Locate the cell with the specified text and output its [X, Y] center coordinate. 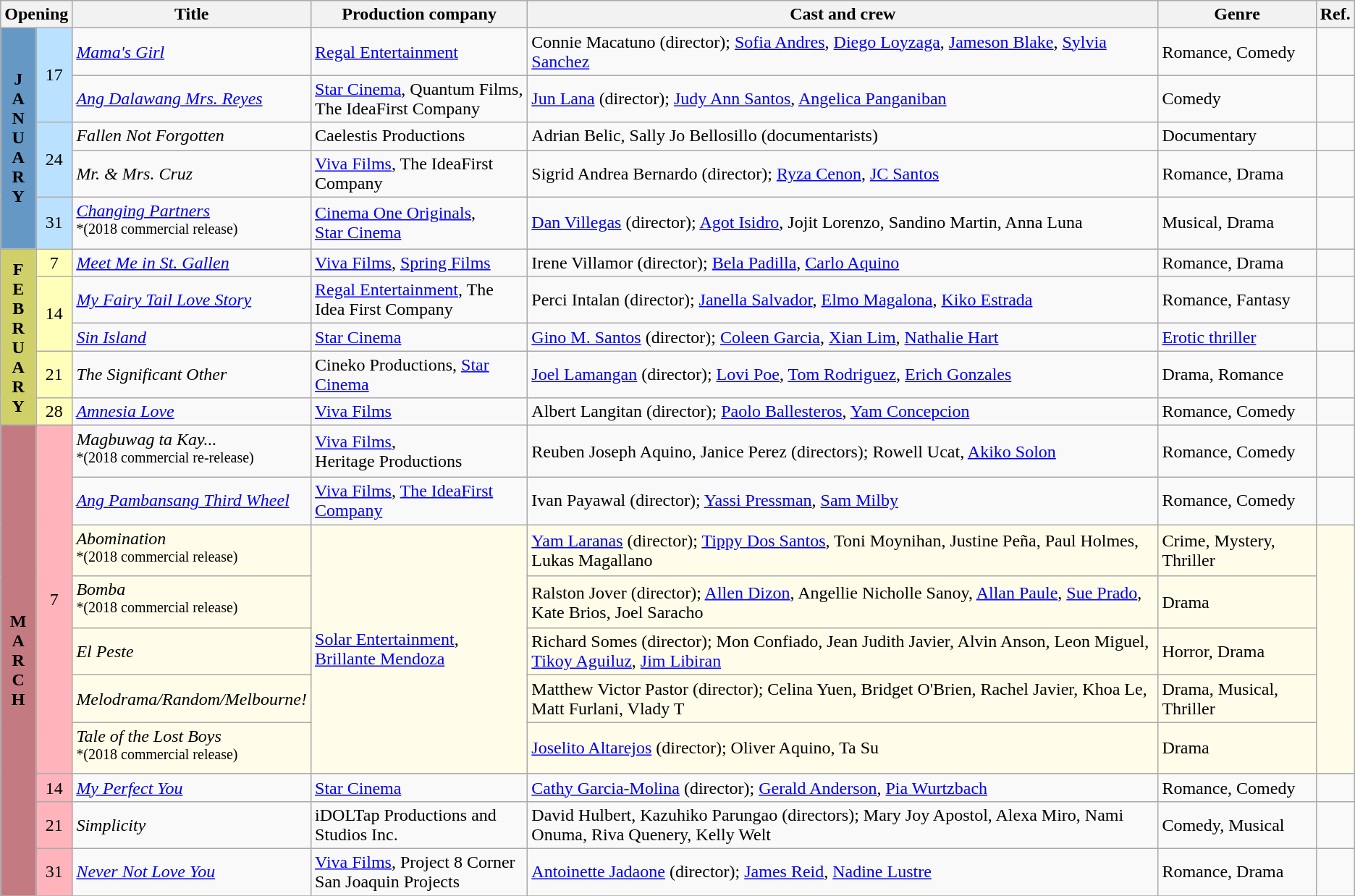
Richard Somes (director); Mon Confiado, Jean Judith Javier, Alvin Anson, Leon Miguel, Tikoy Aguiluz, Jim Libiran [843, 651]
Abomination *(2018 commercial release) [192, 551]
Title [192, 14]
Antoinette Jadaone (director); James Reid, Nadine Lustre [843, 871]
Bomba *(2018 commercial release) [192, 602]
Romance, Fantasy [1237, 300]
Mr. & Mrs. Cruz [192, 174]
Matthew Victor Pastor (director); Celina Yuen, Bridget O'Brien, Rachel Javier, Khoa Le, Matt Furlani, Vlady T [843, 699]
Ref. [1335, 14]
Comedy, Musical [1237, 825]
Production company [420, 14]
Caelestis Productions [420, 136]
Ang Dalawang Mrs. Reyes [192, 98]
Drama, Musical, Thriller [1237, 699]
iDOLTap Productions and Studios Inc. [420, 825]
The Significant Other [192, 375]
Joselito Altarejos (director); Oliver Aquino, Ta Su [843, 748]
Viva Films, Spring Films [420, 263]
Crime, Mystery, Thriller [1237, 551]
Never Not Love You [192, 871]
Jun Lana (director); Judy Ann Santos, Angelica Panganiban [843, 98]
Melodrama/Random/Melbourne! [192, 699]
Albert Langitan (director); Paolo Ballesteros, Yam Concepcion [843, 412]
Comedy [1237, 98]
Star Cinema, Quantum Films, The IdeaFirst Company [420, 98]
Solar Entertainment,Brillante Mendoza [420, 650]
17 [54, 75]
My Perfect You [192, 787]
Cast and crew [843, 14]
Adrian Belic, Sally Jo Bellosillo (documentarists) [843, 136]
Genre [1237, 14]
Dan Villegas (director); Agot Isidro, Jojit Lorenzo, Sandino Martin, Anna Luna [843, 223]
Magbuwag ta Kay... *(2018 commercial re-release) [192, 452]
Ang Pambansang Third Wheel [192, 501]
Joel Lamangan (director); Lovi Poe, Tom Rodriguez, Erich Gonzales [843, 375]
Documentary [1237, 136]
28 [54, 412]
Gino M. Santos (director); Coleen Garcia, Xian Lim, Nathalie Hart [843, 337]
Amnesia Love [192, 412]
El Peste [192, 651]
Regal Entertainment, The Idea First Company [420, 300]
FEBRUARY [19, 337]
Horror, Drama [1237, 651]
Cineko Productions, Star Cinema [420, 375]
Ralston Jover (director); Allen Dizon, Angellie Nicholle Sanoy, Allan Paule, Sue Prado, Kate Brios, Joel Saracho [843, 602]
Drama, Romance [1237, 375]
David Hulbert, Kazuhiko Parungao (directors); Mary Joy Apostol, Alexa Miro, Nami Onuma, Riva Quenery, Kelly Welt [843, 825]
My Fairy Tail Love Story [192, 300]
Viva Films [420, 412]
Yam Laranas (director); Tippy Dos Santos, Toni Moynihan, Justine Peña, Paul Holmes, Lukas Magallano [843, 551]
JANUARY [19, 139]
Simplicity [192, 825]
Sigrid Andrea Bernardo (director); Ryza Cenon, JC Santos [843, 174]
24 [54, 159]
Perci Intalan (director); Janella Salvador, Elmo Magalona, Kiko Estrada [843, 300]
Tale of the Lost Boys *(2018 commercial release) [192, 748]
Fallen Not Forgotten [192, 136]
Sin Island [192, 337]
Musical, Drama [1237, 223]
Changing Partners *(2018 commercial release) [192, 223]
Opening [36, 14]
Viva Films, Project 8 Corner San Joaquin Projects [420, 871]
Connie Macatuno (director); Sofia Andres, Diego Loyzaga, Jameson Blake, Sylvia Sanchez [843, 52]
Cathy Garcia-Molina (director); Gerald Anderson, Pia Wurtzbach [843, 787]
Mama's Girl [192, 52]
Viva Films,Heritage Productions [420, 452]
Regal Entertainment [420, 52]
Cinema One Originals,Star Cinema [420, 223]
MARCH [19, 661]
Irene Villamor (director); Bela Padilla, Carlo Aquino [843, 263]
Reuben Joseph Aquino, Janice Perez (directors); Rowell Ucat, Akiko Solon [843, 452]
Meet Me in St. Gallen [192, 263]
Ivan Payawal (director); Yassi Pressman, Sam Milby [843, 501]
Erotic thriller [1237, 337]
